Output the (X, Y) coordinate of the center of the cell containing the given text.  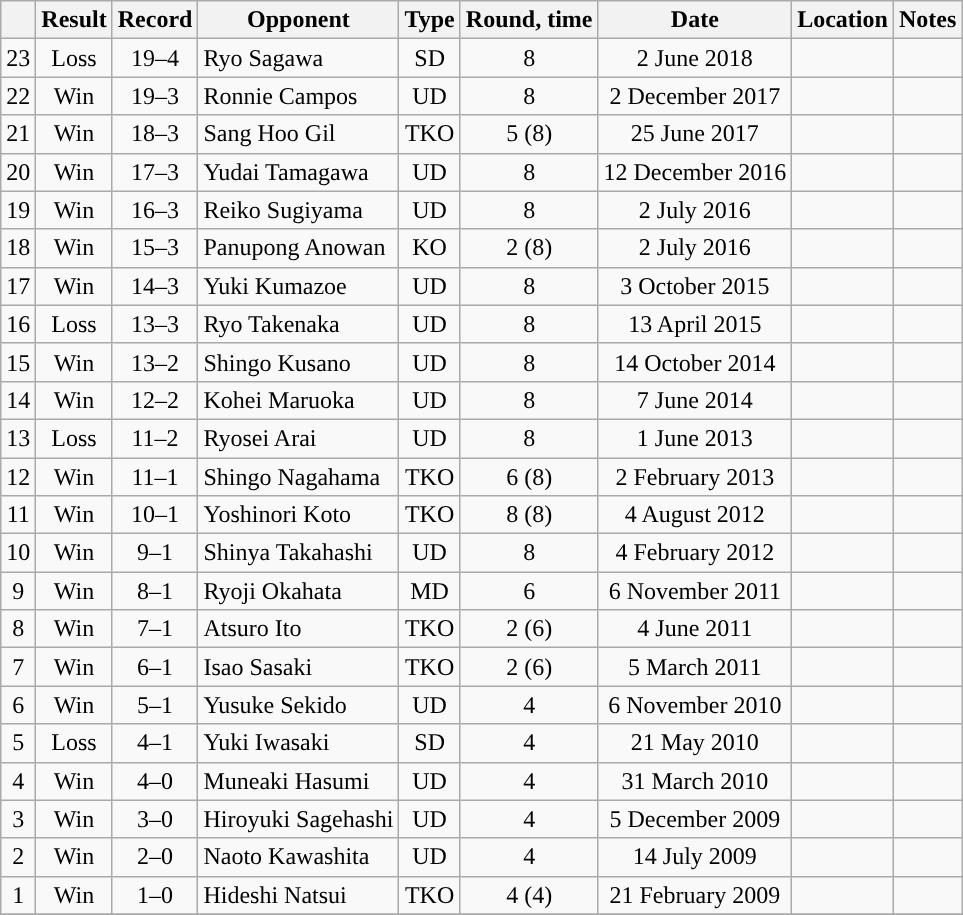
MD (430, 591)
12 December 2016 (695, 172)
13–3 (155, 324)
6 November 2011 (695, 591)
21 February 2009 (695, 895)
Opponent (298, 20)
KO (430, 248)
Type (430, 20)
Yuki Iwasaki (298, 743)
21 (18, 134)
22 (18, 96)
2 February 2013 (695, 477)
19 (18, 210)
3 October 2015 (695, 286)
4 August 2012 (695, 515)
15 (18, 362)
2 December 2017 (695, 96)
Sang Hoo Gil (298, 134)
Yudai Tamagawa (298, 172)
10–1 (155, 515)
13–2 (155, 362)
Atsuro Ito (298, 629)
Result (74, 20)
Isao Sasaki (298, 667)
Panupong Anowan (298, 248)
17–3 (155, 172)
Round, time (529, 20)
2 (18, 857)
Muneaki Hasumi (298, 781)
10 (18, 553)
1 June 2013 (695, 438)
6 November 2010 (695, 705)
11–2 (155, 438)
6 (8) (529, 477)
17 (18, 286)
20 (18, 172)
5 December 2009 (695, 819)
Notes (927, 20)
Ryo Sagawa (298, 58)
4 June 2011 (695, 629)
4 (4) (529, 895)
Reiko Sugiyama (298, 210)
4–1 (155, 743)
18–3 (155, 134)
Record (155, 20)
13 (18, 438)
Shingo Kusano (298, 362)
14–3 (155, 286)
Location (843, 20)
23 (18, 58)
Date (695, 20)
2–0 (155, 857)
Ryo Takenaka (298, 324)
18 (18, 248)
5 (8) (529, 134)
11–1 (155, 477)
7 (18, 667)
Yoshinori Koto (298, 515)
8 (8) (529, 515)
Kohei Maruoka (298, 400)
Ronnie Campos (298, 96)
Ryosei Arai (298, 438)
5 March 2011 (695, 667)
11 (18, 515)
4 February 2012 (695, 553)
9–1 (155, 553)
2 June 2018 (695, 58)
16–3 (155, 210)
7–1 (155, 629)
Shinya Takahashi (298, 553)
3–0 (155, 819)
19–4 (155, 58)
1 (18, 895)
7 June 2014 (695, 400)
2 (8) (529, 248)
15–3 (155, 248)
Naoto Kawashita (298, 857)
8–1 (155, 591)
Hiroyuki Sagehashi (298, 819)
31 March 2010 (695, 781)
21 May 2010 (695, 743)
12 (18, 477)
Hideshi Natsui (298, 895)
5–1 (155, 705)
16 (18, 324)
14 October 2014 (695, 362)
Yuki Kumazoe (298, 286)
14 July 2009 (695, 857)
3 (18, 819)
4–0 (155, 781)
Ryoji Okahata (298, 591)
13 April 2015 (695, 324)
6–1 (155, 667)
14 (18, 400)
Shingo Nagahama (298, 477)
9 (18, 591)
Yusuke Sekido (298, 705)
12–2 (155, 400)
25 June 2017 (695, 134)
19–3 (155, 96)
1–0 (155, 895)
5 (18, 743)
